Search for the cell housing the specified text and yield its (X, Y) center coordinate. 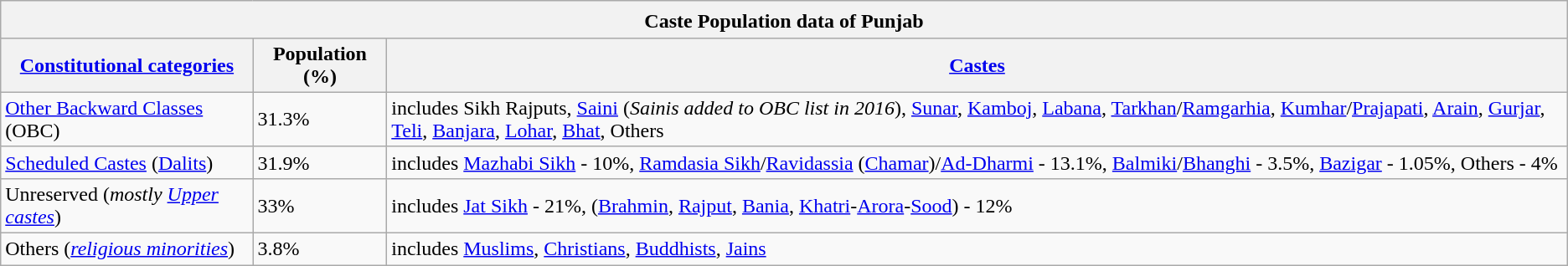
33% (320, 206)
31.9% (320, 162)
31.3% (320, 119)
includes Mazhabi Sikh - 10%, Ramdasia Sikh/Ravidassia (Chamar)/Ad-Dharmi - 13.1%, Balmiki/Bhanghi - 3.5%, Bazigar - 1.05%, Others - 4% (977, 162)
includes Jat Sikh - 21%, (Brahmin, Rajput, Bania, Khatri-Arora-Sood) - 12% (977, 206)
Unreserved (mostly Upper castes) (127, 206)
Castes (977, 65)
Others (religious minorities) (127, 249)
Other Backward Classes (OBC) (127, 119)
Constitutional categories (127, 65)
3.8% (320, 249)
includes Muslims, Christians, Buddhists, Jains (977, 249)
Scheduled Castes (Dalits) (127, 162)
Caste Population data of Punjab (784, 20)
Population (%) (320, 65)
